Locate the cell with the specified text and output its [X, Y] center coordinate. 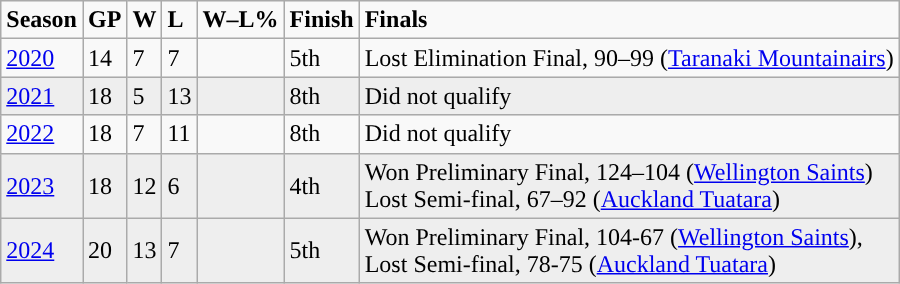
14 [104, 58]
2024 [42, 250]
Finish [322, 20]
12 [144, 186]
11 [180, 134]
Lost Elimination Final, 90–99 (Taranaki Mountainairs) [629, 58]
2022 [42, 134]
L [180, 20]
Won Preliminary Final, 124–104 (Wellington Saints)Lost Semi-final, 67–92 (Auckland Tuatara) [629, 186]
2021 [42, 96]
Won Preliminary Final, 104-67 (Wellington Saints),Lost Semi-final, 78-75 (Auckland Tuatara) [629, 250]
5 [144, 96]
20 [104, 250]
4th [322, 186]
Season [42, 20]
W–L% [240, 20]
W [144, 20]
2020 [42, 58]
Finals [629, 20]
GP [104, 20]
2023 [42, 186]
6 [180, 186]
